Detect which cell encompasses the target text, then output its (x, y) center coordinate. 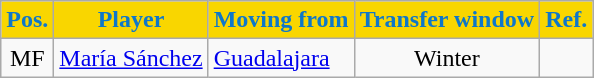
Winter (447, 58)
Moving from (281, 20)
Guadalajara (281, 58)
Player (131, 20)
Transfer window (447, 20)
Ref. (566, 20)
María Sánchez (131, 58)
MF (28, 58)
Pos. (28, 20)
